Extract the [X, Y] coordinate from the center of the cell holding the provided text.  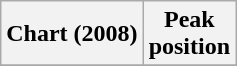
Peakposition [189, 34]
Chart (2008) [72, 34]
